Find where the given text appears and provide that cell's center as (X, Y) coordinate. 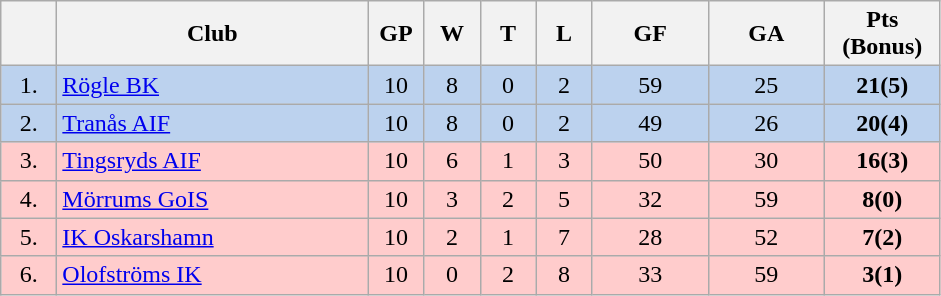
20(4) (882, 123)
5. (29, 237)
Tranås AIF (212, 123)
30 (766, 161)
W (452, 34)
49 (650, 123)
Olofströms IK (212, 275)
52 (766, 237)
Rögle BK (212, 85)
25 (766, 85)
32 (650, 199)
8(0) (882, 199)
26 (766, 123)
GF (650, 34)
3(1) (882, 275)
1. (29, 85)
6 (452, 161)
7(2) (882, 237)
IK Oskarshamn (212, 237)
GA (766, 34)
Pts (Bonus) (882, 34)
21(5) (882, 85)
L (564, 34)
6. (29, 275)
7 (564, 237)
16(3) (882, 161)
T (508, 34)
Mörrums GoIS (212, 199)
5 (564, 199)
33 (650, 275)
2. (29, 123)
4. (29, 199)
GP (396, 34)
3. (29, 161)
28 (650, 237)
Tingsryds AIF (212, 161)
Club (212, 34)
50 (650, 161)
